Capture the cell that displays the provided text and extract its [X, Y] central coordinate. 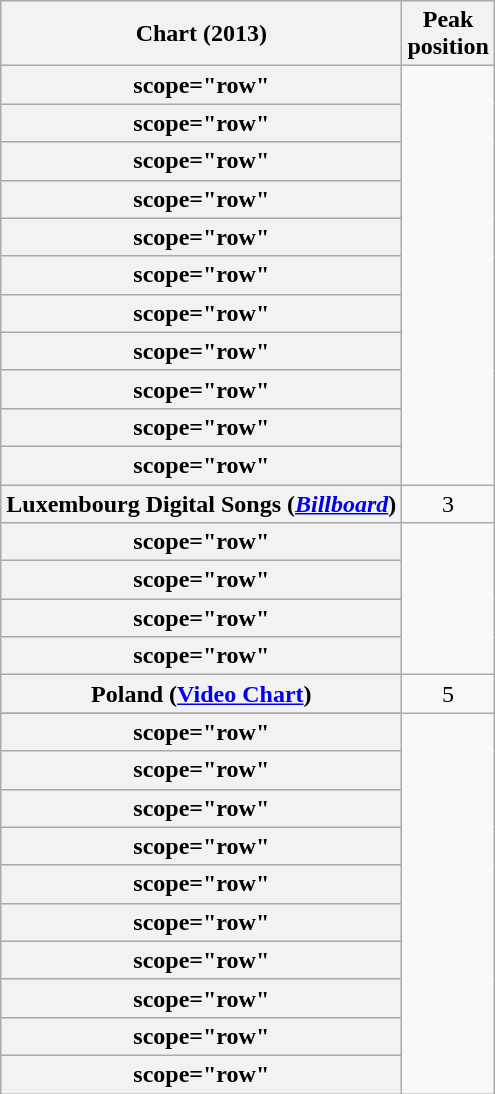
Poland (Video Chart) [202, 694]
Luxembourg Digital Songs (Billboard) [202, 503]
Chart (2013) [202, 34]
Peakposition [448, 34]
5 [448, 694]
3 [448, 503]
